Pinpoint the cell where the given text exists, returning its (x, y) midpoint coordinate. 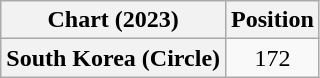
Chart (2023) (114, 20)
South Korea (Circle) (114, 58)
Position (273, 20)
172 (273, 58)
